Identify which cell holds the provided text, then report its (X, Y) central coordinate. 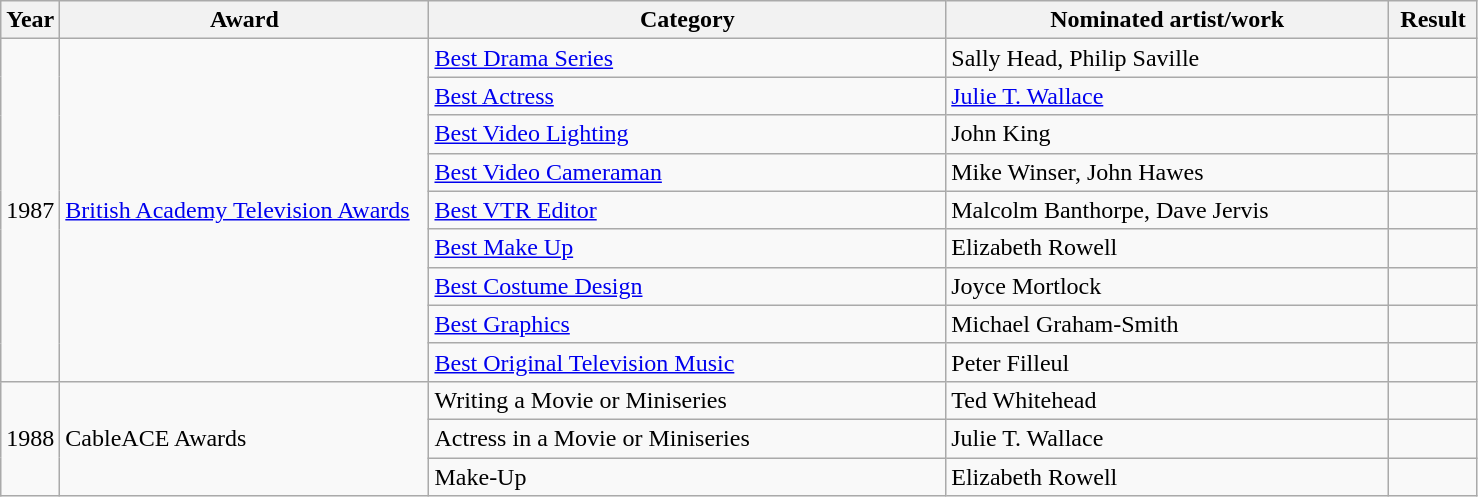
Category (688, 20)
Make-Up (688, 477)
Best Costume Design (688, 286)
CableACE Awards (244, 438)
Best Drama Series (688, 58)
1987 (30, 210)
Malcolm Banthorpe, Dave Jervis (1168, 210)
Michael Graham-Smith (1168, 324)
Peter Filleul (1168, 362)
Best Video Lighting (688, 134)
Year (30, 20)
British Academy Television Awards (244, 210)
Mike Winser, John Hawes (1168, 172)
Actress in a Movie or Miniseries (688, 438)
1988 (30, 438)
Best Original Television Music (688, 362)
Ted Whitehead (1168, 400)
Best Video Cameraman (688, 172)
John King (1168, 134)
Joyce Mortlock (1168, 286)
Result (1434, 20)
Writing a Movie or Miniseries (688, 400)
Award (244, 20)
Nominated artist/work (1168, 20)
Sally Head, Philip Saville (1168, 58)
Best Actress (688, 96)
Best VTR Editor (688, 210)
Best Graphics (688, 324)
Best Make Up (688, 248)
